Determine the [x, y] coordinate at the center of the cell enclosing the given text.  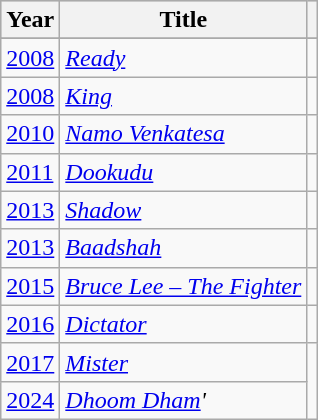
2011 [30, 172]
2024 [30, 400]
Dictator [184, 324]
2016 [30, 324]
King [184, 96]
Namo Venkatesa [184, 134]
Title [184, 20]
Shadow [184, 210]
Ready [184, 58]
Dhoom Dham' [184, 400]
Year [30, 20]
2010 [30, 134]
2017 [30, 362]
2015 [30, 286]
Baadshah [184, 248]
Dookudu [184, 172]
Mister [184, 362]
Bruce Lee – The Fighter [184, 286]
